Locate the cell with the specified text and output its (X, Y) center coordinate. 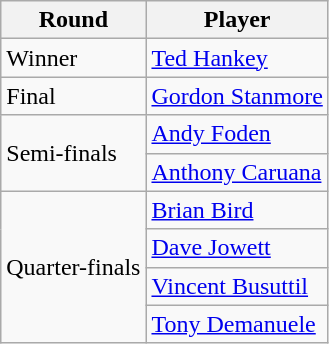
Final (74, 96)
Player (237, 20)
Gordon Stanmore (237, 96)
Vincent Busuttil (237, 286)
Andy Foden (237, 134)
Dave Jowett (237, 248)
Semi-finals (74, 153)
Ted Hankey (237, 58)
Tony Demanuele (237, 324)
Anthony Caruana (237, 172)
Brian Bird (237, 210)
Quarter-finals (74, 267)
Round (74, 20)
Winner (74, 58)
